Output the [X, Y] coordinate of the center of the cell containing the given text.  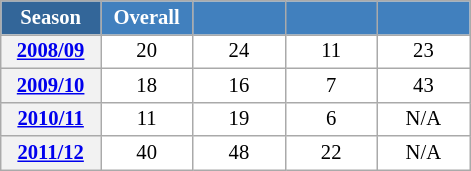
Season [51, 17]
20 [146, 51]
22 [331, 153]
Overall [146, 17]
6 [331, 119]
7 [331, 85]
2011/12 [51, 153]
19 [239, 119]
16 [239, 85]
2009/10 [51, 85]
23 [423, 51]
2008/09 [51, 51]
24 [239, 51]
18 [146, 85]
48 [239, 153]
43 [423, 85]
2010/11 [51, 119]
40 [146, 153]
